Scan for the cell matching the given text and deliver its [x, y] coordinate at center. 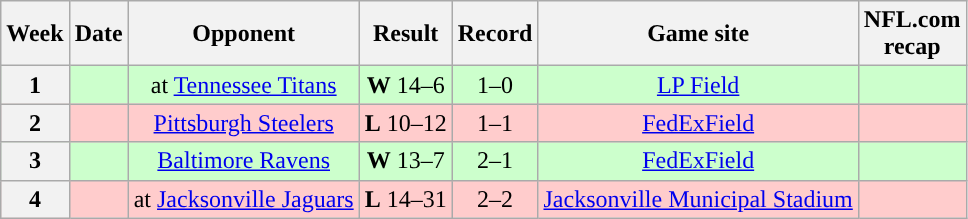
Jacksonville Municipal Stadium [698, 199]
Pittsburgh Steelers [244, 123]
Game site [698, 34]
Result [406, 34]
NFL.comrecap [912, 34]
2 [35, 123]
L 14–31 [406, 199]
1–1 [495, 123]
Baltimore Ravens [244, 161]
1–0 [495, 85]
2–1 [495, 161]
W 13–7 [406, 161]
LP Field [698, 85]
at Tennessee Titans [244, 85]
Week [35, 34]
W 14–6 [406, 85]
3 [35, 161]
Opponent [244, 34]
L 10–12 [406, 123]
at Jacksonville Jaguars [244, 199]
1 [35, 85]
4 [35, 199]
2–2 [495, 199]
Record [495, 34]
Date [98, 34]
